Locate the cell with the specified text and output its [X, Y] center coordinate. 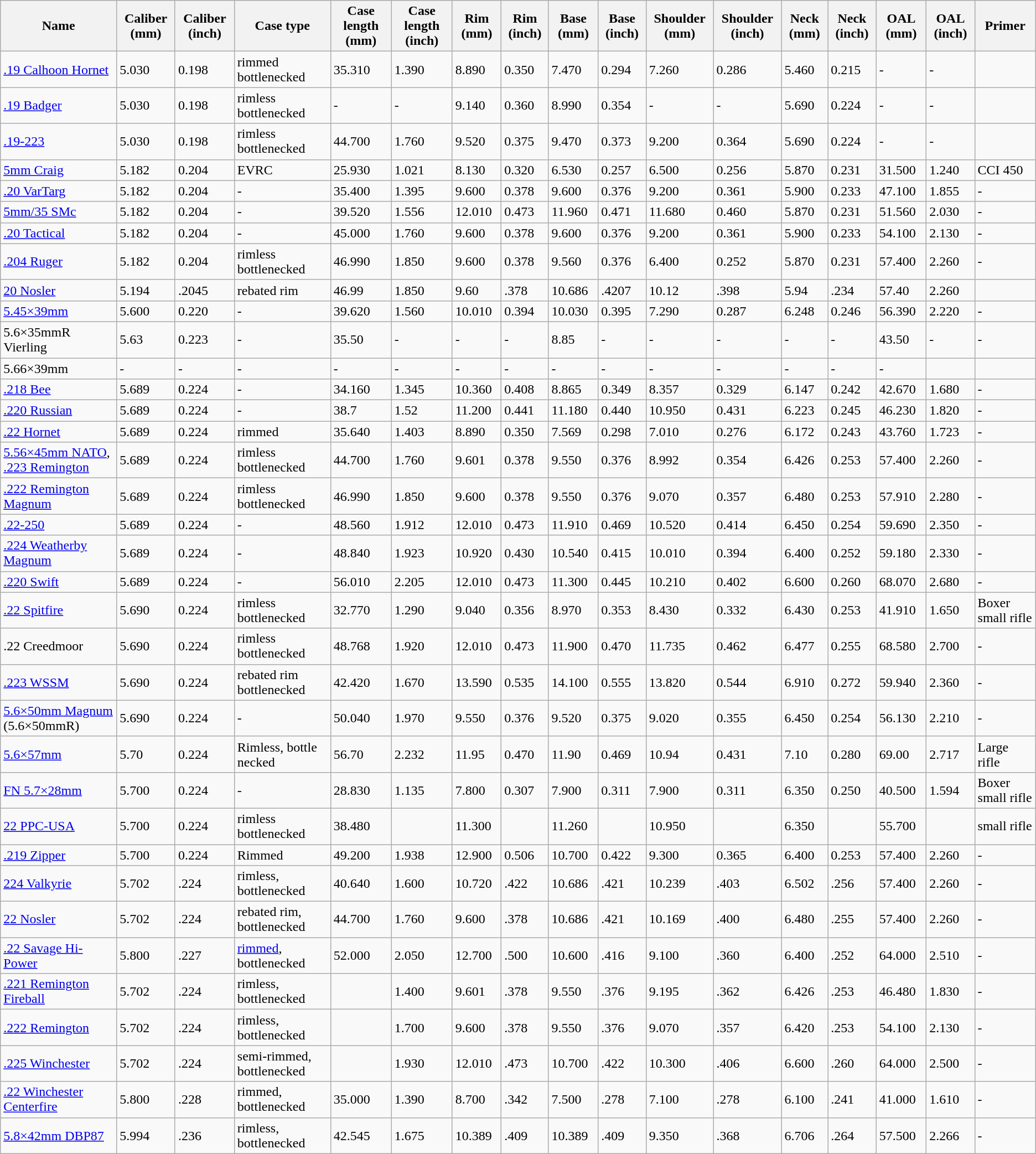
47.100 [901, 191]
0.462 [747, 646]
0.257 [622, 170]
13.590 [477, 682]
10.520 [680, 525]
11.680 [680, 212]
.22 Creedmoor [59, 646]
43.760 [901, 432]
40.500 [901, 790]
56.70 [361, 754]
.255 [852, 920]
.2045 [205, 290]
0.365 [747, 855]
0.220 [205, 311]
1.240 [951, 170]
8.700 [477, 1099]
6.500 [680, 170]
56.390 [901, 311]
Case type [282, 26]
42.545 [361, 1136]
7.800 [477, 790]
.500 [525, 955]
5.6×50mm Magnum (5.6×50mmR) [59, 718]
.228 [205, 1099]
1.400 [422, 992]
0.355 [747, 718]
semi-rimmed, bottlenecked [282, 1064]
46.230 [901, 411]
5.994 [146, 1136]
6.420 [805, 1027]
2.350 [951, 525]
2.232 [422, 754]
.22 Winchester Centerfire [59, 1099]
25.930 [361, 170]
6.502 [805, 883]
38.7 [361, 411]
10.540 [573, 553]
.223 WSSM [59, 682]
2.700 [951, 646]
6.172 [805, 432]
Name [59, 26]
0.332 [747, 610]
41.000 [901, 1099]
Base (mm) [573, 26]
2.280 [951, 496]
1.675 [422, 1136]
2.210 [951, 718]
2.050 [422, 955]
10.12 [680, 290]
10.600 [573, 955]
0.272 [852, 682]
1.600 [422, 883]
.19 Calhoon Hornet [59, 70]
rebated rim [282, 290]
12.700 [477, 955]
Rim (inch) [525, 26]
8.357 [680, 390]
0.276 [747, 432]
2.360 [951, 682]
0.430 [525, 553]
rebated rim, bottlenecked [282, 920]
Caliber (mm) [146, 26]
38.480 [361, 826]
7.100 [680, 1099]
48.560 [361, 525]
48.840 [361, 553]
10.030 [573, 311]
6.477 [805, 646]
Shoulder (mm) [680, 26]
7.10 [805, 754]
.22-250 [59, 525]
Case length (inch) [422, 26]
.256 [852, 883]
0.555 [622, 682]
56.010 [361, 582]
Rim (mm) [477, 26]
32.770 [361, 610]
0.307 [525, 790]
2.330 [951, 553]
6.248 [805, 311]
6.223 [805, 411]
Base (inch) [622, 26]
.220 Russian [59, 411]
11.95 [477, 754]
5.45×39mm [59, 311]
8.990 [573, 105]
0.441 [525, 411]
10.920 [477, 553]
9.100 [680, 955]
.227 [205, 955]
Neck (inch) [852, 26]
0.223 [205, 340]
0.256 [747, 170]
Rimmed [282, 855]
2.680 [951, 582]
0.364 [747, 142]
.224 Weatherby Magnum [59, 553]
40.640 [361, 883]
.360 [747, 955]
2.205 [422, 582]
Rimless, bottle necked [282, 754]
6.530 [573, 170]
Primer [1005, 26]
20 Nosler [59, 290]
.219 Zipper [59, 855]
CCI 450 [1005, 170]
1.556 [422, 212]
.403 [747, 883]
2.266 [951, 1136]
43.50 [901, 340]
rimmed bottlenecked [282, 70]
2.510 [951, 955]
0.294 [622, 70]
1.610 [951, 1099]
28.830 [361, 790]
.19 Badger [59, 105]
46.99 [361, 290]
9.470 [573, 142]
rebated rim bottlenecked [282, 682]
69.00 [901, 754]
11.910 [573, 525]
39.620 [361, 311]
0.329 [747, 390]
.22 Spitfire [59, 610]
5.94 [805, 290]
0.395 [622, 311]
.406 [747, 1064]
0.280 [852, 754]
59.180 [901, 553]
8.865 [573, 390]
.221 Remington Fireball [59, 992]
22 Nosler [59, 920]
5.6×35mmR Vierling [59, 340]
10.360 [477, 390]
8.85 [573, 340]
.222 Remington [59, 1027]
.260 [852, 1064]
1.52 [422, 411]
13.820 [680, 682]
0.408 [525, 390]
1.700 [422, 1027]
1.594 [951, 790]
52.000 [361, 955]
OAL (inch) [951, 26]
10.94 [680, 754]
rimmed [282, 432]
11.260 [573, 826]
9.040 [477, 610]
1.680 [951, 390]
.222 Remington Magnum [59, 496]
.20 Tactical [59, 233]
6.910 [805, 682]
1.970 [422, 718]
1.930 [422, 1064]
0.402 [747, 582]
.20 VarTarg [59, 191]
0.506 [525, 855]
5.66×39mm [59, 368]
48.768 [361, 646]
57.500 [901, 1136]
35.310 [361, 70]
.368 [747, 1136]
0.535 [525, 682]
.241 [852, 1099]
5.70 [146, 754]
0.215 [852, 70]
11.200 [477, 411]
.416 [622, 955]
.362 [747, 992]
59.690 [901, 525]
10.169 [680, 920]
small rifle [1005, 826]
57.910 [901, 496]
22 PPC-USA [59, 826]
42.420 [361, 682]
46.480 [901, 992]
49.200 [361, 855]
11.960 [573, 212]
10.720 [477, 883]
1.923 [422, 553]
EVRC [282, 170]
Caliber (inch) [205, 26]
0.360 [525, 105]
11.900 [573, 646]
.342 [525, 1099]
0.298 [622, 432]
34.160 [361, 390]
1.670 [422, 682]
11.180 [573, 411]
8.992 [680, 460]
Neck (mm) [805, 26]
.220 Swift [59, 582]
8.130 [477, 170]
55.700 [901, 826]
1.290 [422, 610]
0.356 [525, 610]
10.300 [680, 1064]
12.900 [477, 855]
9.60 [477, 290]
2.500 [951, 1064]
59.940 [901, 682]
Case length (mm) [361, 26]
0.445 [622, 582]
Large rifle [1005, 754]
.264 [852, 1136]
.4207 [622, 290]
.236 [205, 1136]
5.194 [146, 290]
0.245 [852, 411]
31.500 [901, 170]
1.021 [422, 170]
5.63 [146, 340]
1.920 [422, 646]
6.430 [805, 610]
0.353 [622, 610]
8.970 [573, 610]
5.56×45mm NATO, .223 Remington [59, 460]
0.414 [747, 525]
0.357 [747, 496]
6.706 [805, 1136]
0.243 [852, 432]
35.400 [361, 191]
.225 Winchester [59, 1064]
50.040 [361, 718]
6.147 [805, 390]
Shoulder (inch) [747, 26]
0.246 [852, 311]
6.100 [805, 1099]
.234 [852, 290]
7.290 [680, 311]
51.560 [901, 212]
5mm/35 SMc [59, 212]
.19-223 [59, 142]
35.640 [361, 432]
0.286 [747, 70]
0.415 [622, 553]
.252 [852, 955]
9.300 [680, 855]
1.345 [422, 390]
0.255 [852, 646]
224 Valkyrie [59, 883]
0.440 [622, 411]
35.000 [361, 1099]
1.912 [422, 525]
1.723 [951, 432]
9.140 [477, 105]
45.000 [361, 233]
9.020 [680, 718]
11.90 [573, 754]
5mm Craig [59, 170]
0.422 [622, 855]
0.544 [747, 682]
0.460 [747, 212]
5.6×57mm [59, 754]
7.500 [573, 1099]
10.210 [680, 582]
0.250 [852, 790]
.357 [747, 1027]
0.320 [525, 170]
9.350 [680, 1136]
8.430 [680, 610]
39.520 [361, 212]
.22 Hornet [59, 432]
42.670 [901, 390]
57.40 [901, 290]
0.349 [622, 390]
OAL (mm) [901, 26]
.398 [747, 290]
FN 5.7×28mm [59, 790]
1.403 [422, 432]
1.560 [422, 311]
68.070 [901, 582]
.473 [525, 1064]
5.8×42mm DBP87 [59, 1136]
1.650 [951, 610]
2.717 [951, 754]
5.600 [146, 311]
.400 [747, 920]
11.735 [680, 646]
0.373 [622, 142]
14.100 [573, 682]
1.855 [951, 191]
9.560 [573, 261]
0.471 [622, 212]
7.470 [573, 70]
1.135 [422, 790]
0.260 [852, 582]
7.260 [680, 70]
1.395 [422, 191]
.204 Ruger [59, 261]
9.195 [680, 992]
1.830 [951, 992]
2.030 [951, 212]
1.938 [422, 855]
.22 Savage Hi-Power [59, 955]
0.287 [747, 311]
10.239 [680, 883]
7.569 [573, 432]
0.242 [852, 390]
1.820 [951, 411]
.218 Bee [59, 390]
41.910 [901, 610]
5.460 [805, 70]
56.130 [901, 718]
7.010 [680, 432]
68.580 [901, 646]
35.50 [361, 340]
2.220 [951, 311]
